Identify which cell holds the provided text, then report its (x, y) central coordinate. 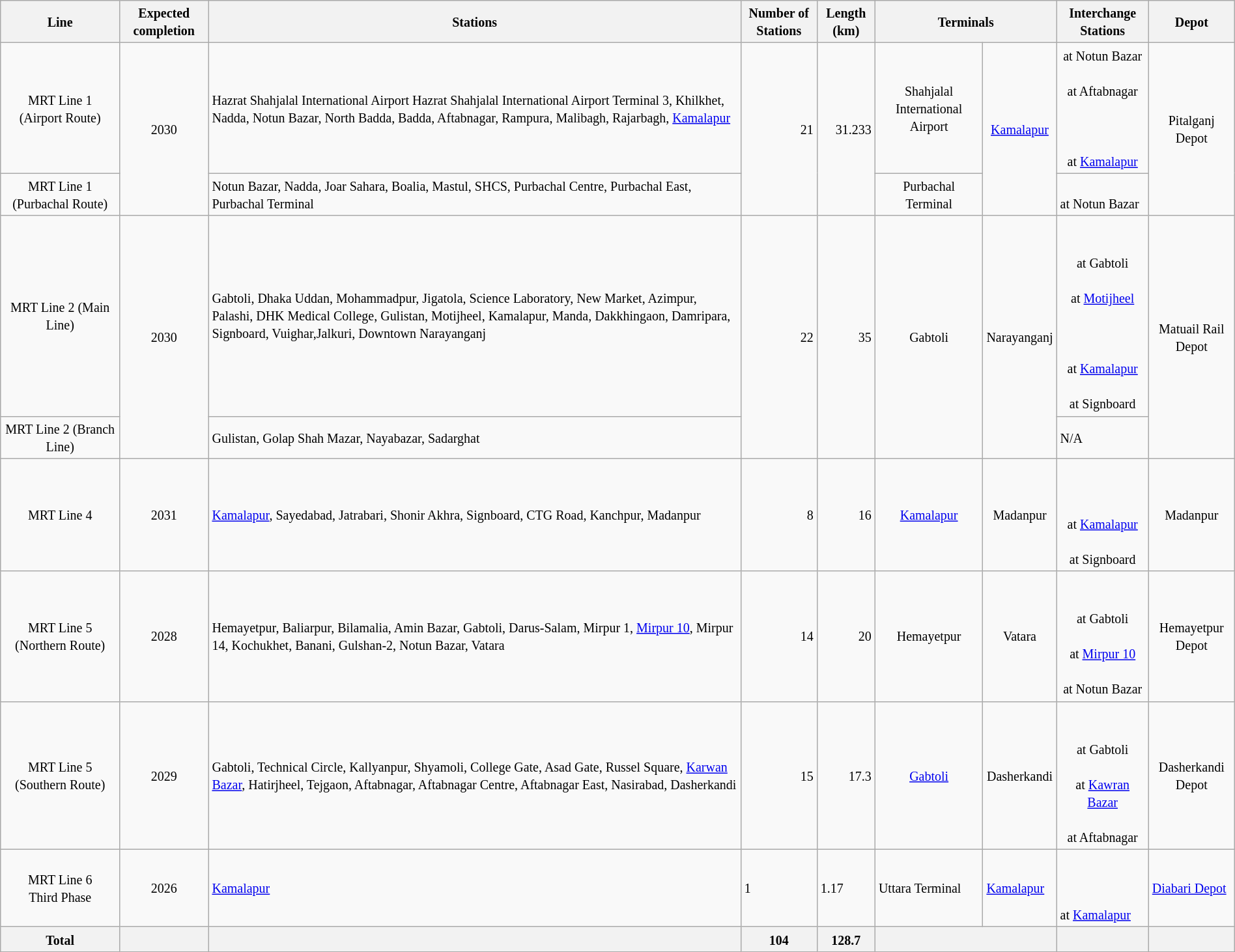
128.7 (845, 939)
Total (60, 939)
MRT Line 4 (60, 514)
Gulistan, Golap Shah Mazar, Nayabazar, Sadarghat (474, 438)
MRT Line 5(Southern Route) (60, 775)
2029 (164, 775)
at Gabtoliat Motijheelat Kamalapurat Signboard (1102, 316)
1 (779, 888)
Interchange Stations (1102, 22)
15 (779, 775)
Depot (1191, 22)
Dasherkandi Depot (1191, 775)
104 (779, 939)
at Kamalapurat Signboard (1102, 514)
Pitalganj Depot (1191, 129)
16 (845, 514)
Line (60, 22)
Hemayetpur, Baliarpur, Bilamalia, Amin Bazar, Gabtoli, Darus-Salam, Mirpur 1, Mirpur 10, Mirpur 14, Kochukhet, Banani, Gulshan-2, Notun Bazar, Vatara (474, 636)
Notun Bazar, Nadda, Joar Sahara, Boalia, Mastul, SHCS, Purbachal Centre, Purbachal East, Purbachal Terminal (474, 194)
17.3 (845, 775)
Diabari Depot (1191, 888)
at Kamalapur (1102, 888)
20 (845, 636)
Matuail Rail Depot (1191, 337)
Expected completion (164, 22)
MRT Line 6Third Phase (60, 888)
Kamalapur, Sayedabad, Jatrabari, Shonir Akhra, Signboard, CTG Road, Kanchpur, Madanpur (474, 514)
Purbachal Terminal (929, 194)
2031 (164, 514)
at Gabtoliat Kawran Bazarat Aftabnagar (1102, 775)
Vatara (1020, 636)
2028 (164, 636)
Length (km) (845, 22)
14 (779, 636)
2026 (164, 888)
at Notun Bazarat Aftabnagarat Kamalapur (1102, 108)
Narayanganj (1020, 337)
Shahjalal International Airport (929, 108)
21 (779, 129)
MRT Line 2 (Main Line) (60, 316)
Hemayetpur (929, 636)
35 (845, 337)
22 (779, 337)
Terminals (965, 22)
N/A (1102, 438)
Stations (474, 22)
at Gabtoliat Mirpur 10at Notun Bazar (1102, 636)
1.17 (845, 888)
MRT Line 1(Airport Route) (60, 108)
Uttara Terminal (929, 888)
31.233 (845, 129)
Hemayetpur Depot (1191, 636)
at Notun Bazar (1102, 194)
MRT Line 1(Purbachal Route) (60, 194)
Number of Stations (779, 22)
MRT Line 2 (Branch Line) (60, 438)
Dasherkandi (1020, 775)
MRT Line 5(Northern Route) (60, 636)
8 (779, 514)
